Locate the cell with the specified text and output its [x, y] center coordinate. 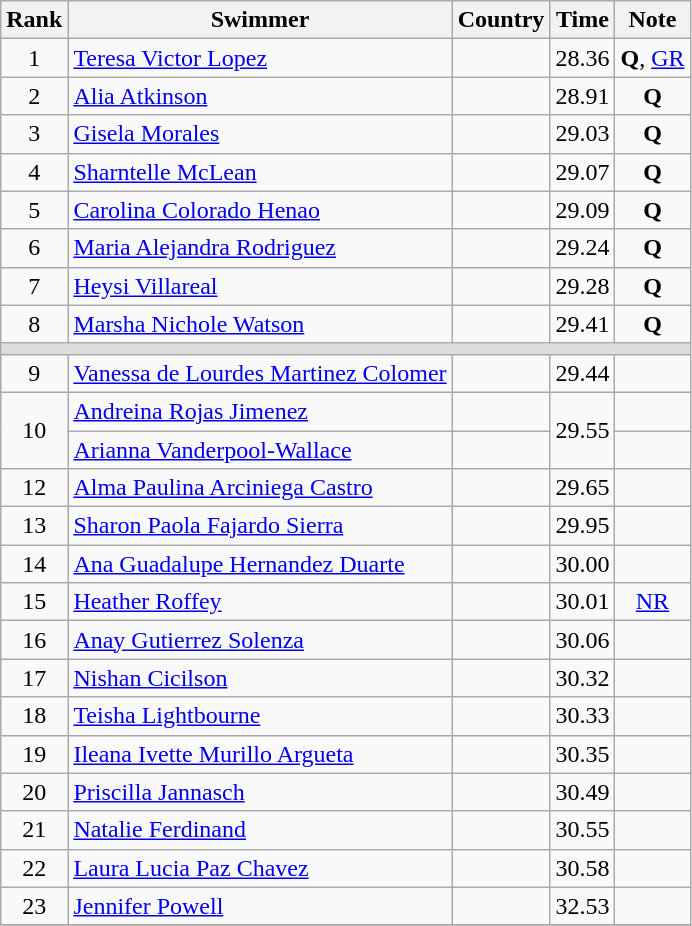
29.03 [582, 134]
16 [34, 640]
30.49 [582, 792]
17 [34, 678]
6 [34, 248]
5 [34, 210]
10 [34, 430]
30.55 [582, 830]
18 [34, 716]
29.95 [582, 526]
Priscilla Jannasch [260, 792]
14 [34, 564]
30.33 [582, 716]
Q, GR [652, 58]
Ileana Ivette Murillo Argueta [260, 754]
30.00 [582, 564]
7 [34, 286]
22 [34, 868]
9 [34, 373]
Carolina Colorado Henao [260, 210]
21 [34, 830]
Rank [34, 20]
Laura Lucia Paz Chavez [260, 868]
29.28 [582, 286]
15 [34, 602]
Anay Gutierrez Solenza [260, 640]
30.06 [582, 640]
Natalie Ferdinand [260, 830]
12 [34, 488]
29.24 [582, 248]
Alma Paulina Arciniega Castro [260, 488]
30.58 [582, 868]
Andreina Rojas Jimenez [260, 411]
Marsha Nichole Watson [260, 324]
30.35 [582, 754]
13 [34, 526]
Swimmer [260, 20]
Note [652, 20]
Ana Guadalupe Hernandez Duarte [260, 564]
28.36 [582, 58]
29.65 [582, 488]
NR [652, 602]
Time [582, 20]
Arianna Vanderpool-Wallace [260, 449]
29.41 [582, 324]
Maria Alejandra Rodriguez [260, 248]
2 [34, 96]
30.32 [582, 678]
28.91 [582, 96]
4 [34, 172]
1 [34, 58]
30.01 [582, 602]
20 [34, 792]
Vanessa de Lourdes Martinez Colomer [260, 373]
Alia Atkinson [260, 96]
Sharon Paola Fajardo Sierra [260, 526]
3 [34, 134]
Country [501, 20]
23 [34, 906]
Heysi Villareal [260, 286]
Jennifer Powell [260, 906]
32.53 [582, 906]
29.09 [582, 210]
29.07 [582, 172]
Gisela Morales [260, 134]
19 [34, 754]
8 [34, 324]
Nishan Cicilson [260, 678]
Heather Roffey [260, 602]
29.55 [582, 430]
Teresa Victor Lopez [260, 58]
29.44 [582, 373]
Teisha Lightbourne [260, 716]
Sharntelle McLean [260, 172]
